Detect which cell encompasses the target text, then output its [X, Y] center coordinate. 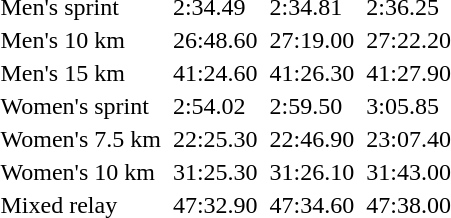
26:48.60 [215, 40]
22:46.90 [312, 139]
22:25.30 [215, 139]
27:19.00 [312, 40]
31:26.10 [312, 172]
2:54.02 [215, 106]
31:25.30 [215, 172]
41:26.30 [312, 73]
2:59.50 [312, 106]
41:24.60 [215, 73]
